Pinpoint the cell where the given text exists, returning its (x, y) midpoint coordinate. 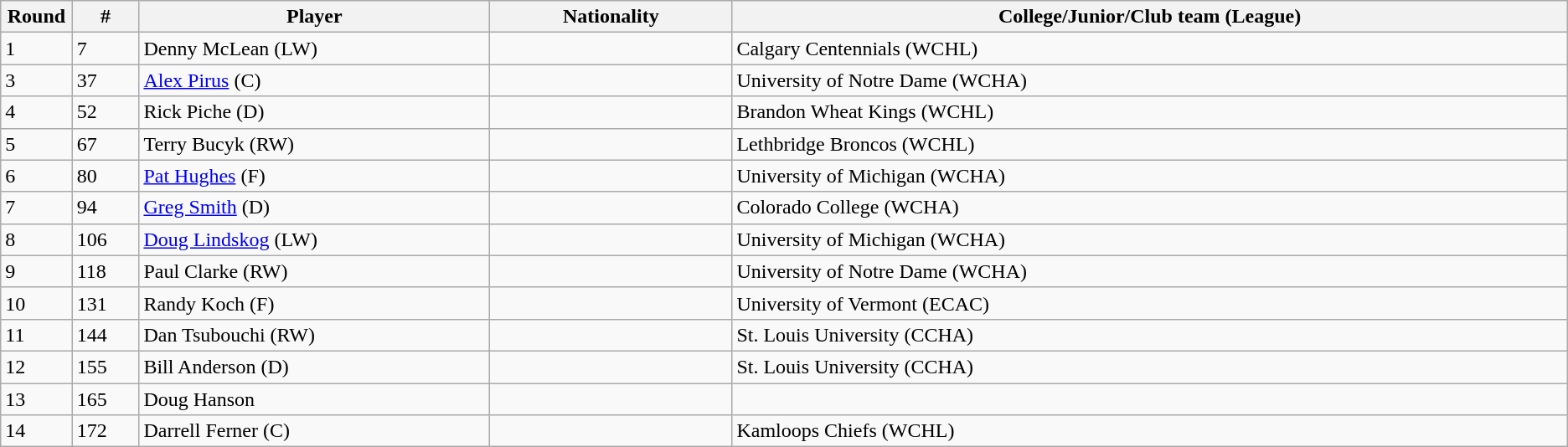
67 (106, 144)
8 (37, 239)
80 (106, 176)
Lethbridge Broncos (WCHL) (1149, 144)
131 (106, 303)
Randy Koch (F) (315, 303)
94 (106, 208)
Greg Smith (D) (315, 208)
Denny McLean (LW) (315, 49)
Terry Bucyk (RW) (315, 144)
Darrell Ferner (C) (315, 431)
118 (106, 271)
12 (37, 367)
3 (37, 80)
Alex Pirus (C) (315, 80)
4 (37, 112)
155 (106, 367)
# (106, 17)
11 (37, 335)
5 (37, 144)
Doug Hanson (315, 399)
14 (37, 431)
165 (106, 399)
6 (37, 176)
Rick Piche (D) (315, 112)
106 (106, 239)
University of Vermont (ECAC) (1149, 303)
Dan Tsubouchi (RW) (315, 335)
Brandon Wheat Kings (WCHL) (1149, 112)
144 (106, 335)
Player (315, 17)
13 (37, 399)
172 (106, 431)
Paul Clarke (RW) (315, 271)
52 (106, 112)
Round (37, 17)
Nationality (611, 17)
Doug Lindskog (LW) (315, 239)
Pat Hughes (F) (315, 176)
1 (37, 49)
10 (37, 303)
37 (106, 80)
9 (37, 271)
College/Junior/Club team (League) (1149, 17)
Bill Anderson (D) (315, 367)
Calgary Centennials (WCHL) (1149, 49)
Kamloops Chiefs (WCHL) (1149, 431)
Colorado College (WCHA) (1149, 208)
